Scan for the cell matching the given text and deliver its (x, y) coordinate at center. 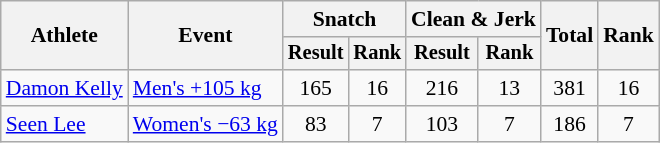
Men's +105 kg (206, 88)
13 (510, 88)
Clean & Jerk (474, 19)
Damon Kelly (64, 88)
103 (442, 124)
Snatch (344, 19)
Women's −63 kg (206, 124)
Athlete (64, 36)
216 (442, 88)
83 (316, 124)
186 (570, 124)
165 (316, 88)
Total (570, 36)
Event (206, 36)
Seen Lee (64, 124)
381 (570, 88)
